Identify which cell holds the provided text, then report its [X, Y] central coordinate. 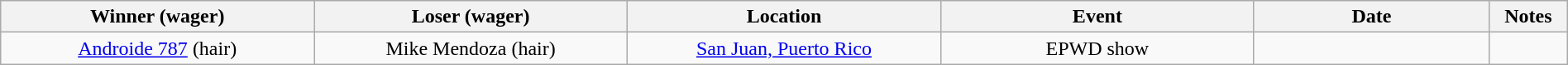
Notes [1528, 17]
Loser (wager) [471, 17]
Mike Mendoza (hair) [471, 48]
Location [784, 17]
San Juan, Puerto Rico [784, 48]
Androide 787 (hair) [157, 48]
Event [1097, 17]
Date [1371, 17]
Winner (wager) [157, 17]
EPWD show [1097, 48]
